Find where the given text appears and provide that cell's center as [X, Y] coordinate. 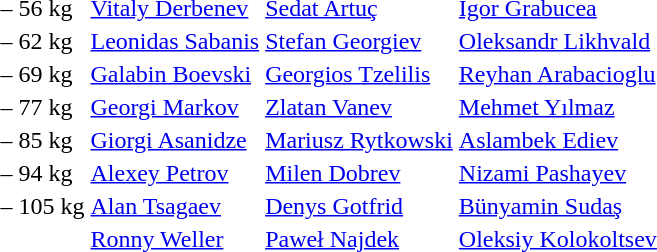
Milen Dobrev [360, 173]
Denys Gotfrid [360, 206]
Galabin Boevski [175, 74]
Georgios Tzelilis [360, 74]
Giorgi Asanidze [175, 140]
Georgi Markov [175, 107]
Stefan Georgiev [360, 41]
Zlatan Vanev [360, 107]
Leonidas Sabanis [175, 41]
Alan Tsagaev [175, 206]
Mariusz Rytkowski [360, 140]
Alexey Petrov [175, 173]
